Return the (x, y) coordinate for the center point of the cell that contains the specified text.  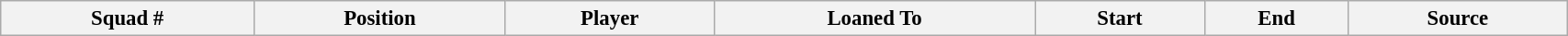
Squad # (128, 18)
Position (380, 18)
Player (610, 18)
Loaned To (874, 18)
End (1277, 18)
Source (1457, 18)
Start (1120, 18)
